From the cell containing the given text, extract its center point as [x, y] coordinate. 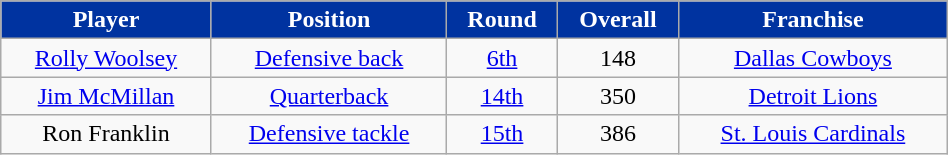
Defensive back [329, 58]
Defensive tackle [329, 134]
350 [618, 96]
Position [329, 20]
386 [618, 134]
Jim McMillan [106, 96]
14th [502, 96]
St. Louis Cardinals [814, 134]
6th [502, 58]
Overall [618, 20]
Ron Franklin [106, 134]
Player [106, 20]
Quarterback [329, 96]
Detroit Lions [814, 96]
15th [502, 134]
Franchise [814, 20]
148 [618, 58]
Round [502, 20]
Rolly Woolsey [106, 58]
Dallas Cowboys [814, 58]
